Provide the (X, Y) coordinate of the cell's center where the given text is located.  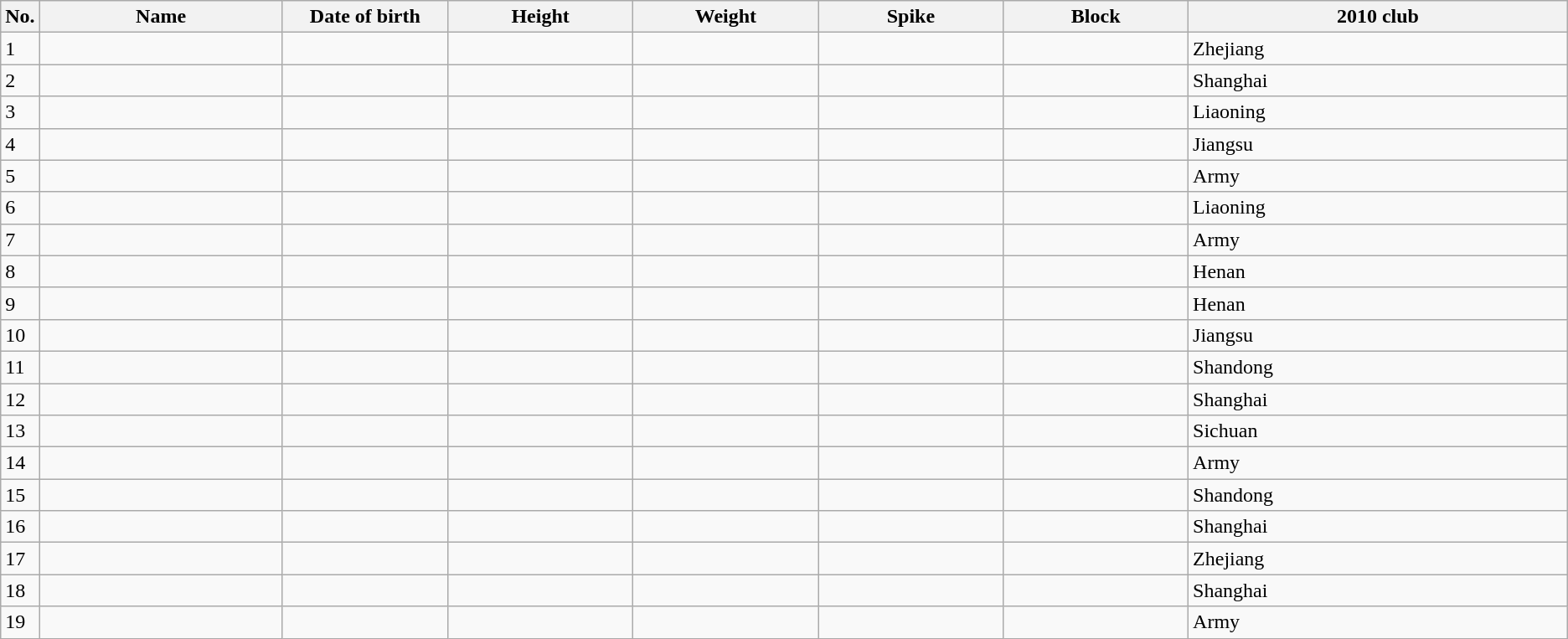
13 (20, 431)
15 (20, 495)
8 (20, 271)
10 (20, 335)
Block (1096, 17)
16 (20, 527)
2 (20, 80)
Sichuan (1379, 431)
18 (20, 590)
11 (20, 367)
19 (20, 622)
5 (20, 176)
Date of birth (365, 17)
6 (20, 208)
Weight (725, 17)
Height (541, 17)
Spike (911, 17)
4 (20, 144)
9 (20, 303)
1 (20, 49)
17 (20, 559)
Name (161, 17)
7 (20, 240)
3 (20, 112)
2010 club (1379, 17)
14 (20, 463)
12 (20, 399)
No. (20, 17)
